Return (x, y) of the center of cell containing provided text 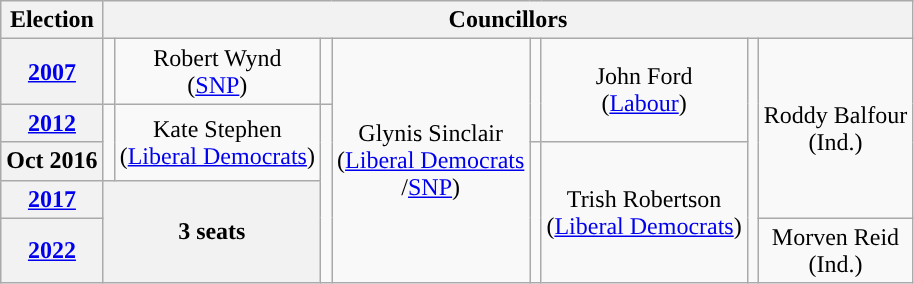
Glynis Sinclair(Liberal Democrats/SNP) (431, 161)
Morven Reid(Ind.) (835, 250)
Trish Robertson(Liberal Democrats) (644, 212)
2022 (52, 250)
Roddy Balfour(Ind.) (835, 128)
Election (52, 20)
2012 (52, 123)
Robert Wynd(SNP) (217, 72)
Councillors (508, 20)
Kate Stephen(Liberal Democrats) (217, 142)
2007 (52, 72)
2017 (52, 199)
3 seats (212, 232)
John Ford(Labour) (644, 90)
Oct 2016 (52, 161)
